Find where the given text appears and provide that cell's center as (X, Y) coordinate. 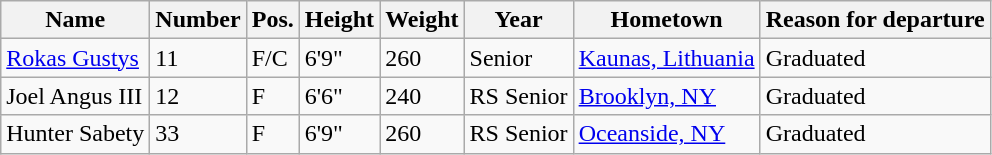
Number (198, 20)
Name (76, 20)
Reason for departure (875, 20)
Weight (422, 20)
Joel Angus III (76, 96)
Kaunas, Lithuania (666, 58)
Year (518, 20)
Hunter Sabety (76, 134)
Height (339, 20)
Senior (518, 58)
Hometown (666, 20)
33 (198, 134)
11 (198, 58)
Rokas Gustys (76, 58)
Pos. (272, 20)
Oceanside, NY (666, 134)
240 (422, 96)
6'6" (339, 96)
Brooklyn, NY (666, 96)
F/C (272, 58)
12 (198, 96)
